Determine the [x, y] coordinate at the center of the cell enclosing the given text.  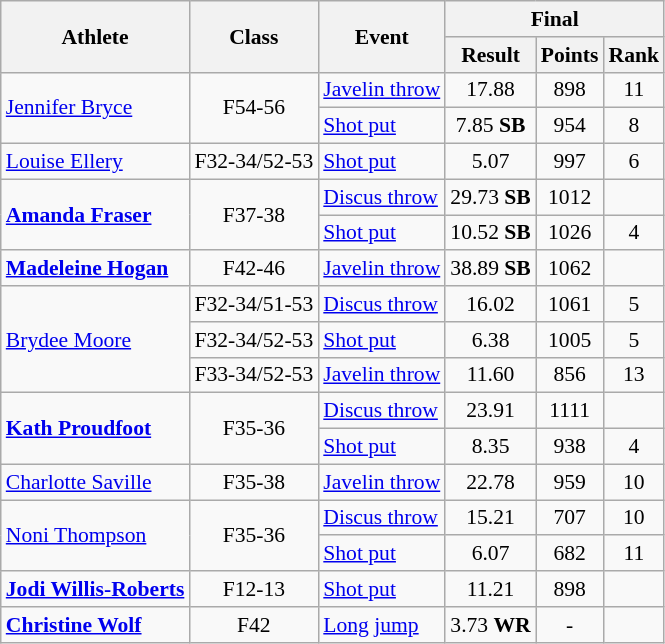
Event [382, 36]
959 [570, 482]
Jennifer Bryce [96, 108]
1061 [570, 304]
1005 [570, 340]
Noni Thompson [96, 536]
Rank [634, 55]
954 [570, 126]
1012 [570, 197]
3.73 WR [490, 625]
Brydee Moore [96, 340]
F42-46 [254, 269]
23.91 [490, 411]
F35-38 [254, 482]
8.35 [490, 447]
Kath Proudfoot [96, 428]
F37-38 [254, 214]
Long jump [382, 625]
6.07 [490, 554]
15.21 [490, 518]
22.78 [490, 482]
Class [254, 36]
Christine Wolf [96, 625]
8 [634, 126]
Final [554, 19]
856 [570, 375]
6 [634, 162]
38.89 SB [490, 269]
707 [570, 518]
- [570, 625]
7.85 SB [490, 126]
F42 [254, 625]
997 [570, 162]
Result [490, 55]
Jodi Willis-Roberts [96, 589]
F32-34/51-53 [254, 304]
16.02 [490, 304]
1111 [570, 411]
Charlotte Saville [96, 482]
6.38 [490, 340]
13 [634, 375]
F33-34/52-53 [254, 375]
938 [570, 447]
F54-56 [254, 108]
1026 [570, 233]
Points [570, 55]
Athlete [96, 36]
Louise Ellery [96, 162]
11.60 [490, 375]
17.88 [490, 90]
Amanda Fraser [96, 214]
1062 [570, 269]
10.52 SB [490, 233]
29.73 SB [490, 197]
682 [570, 554]
Madeleine Hogan [96, 269]
5.07 [490, 162]
F12-13 [254, 589]
11.21 [490, 589]
